Return [X, Y] of the center of cell containing provided text 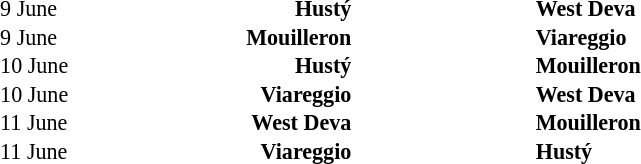
Viareggio [232, 94]
West Deva [232, 123]
Hustý [232, 66]
Mouilleron [232, 38]
